Scan for the cell matching the given text and deliver its [X, Y] coordinate at center. 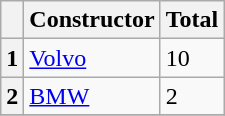
1 [12, 58]
10 [192, 58]
Total [192, 20]
Constructor [92, 20]
Volvo [92, 58]
BMW [92, 96]
